Locate the cell with the specified text and output its [X, Y] center coordinate. 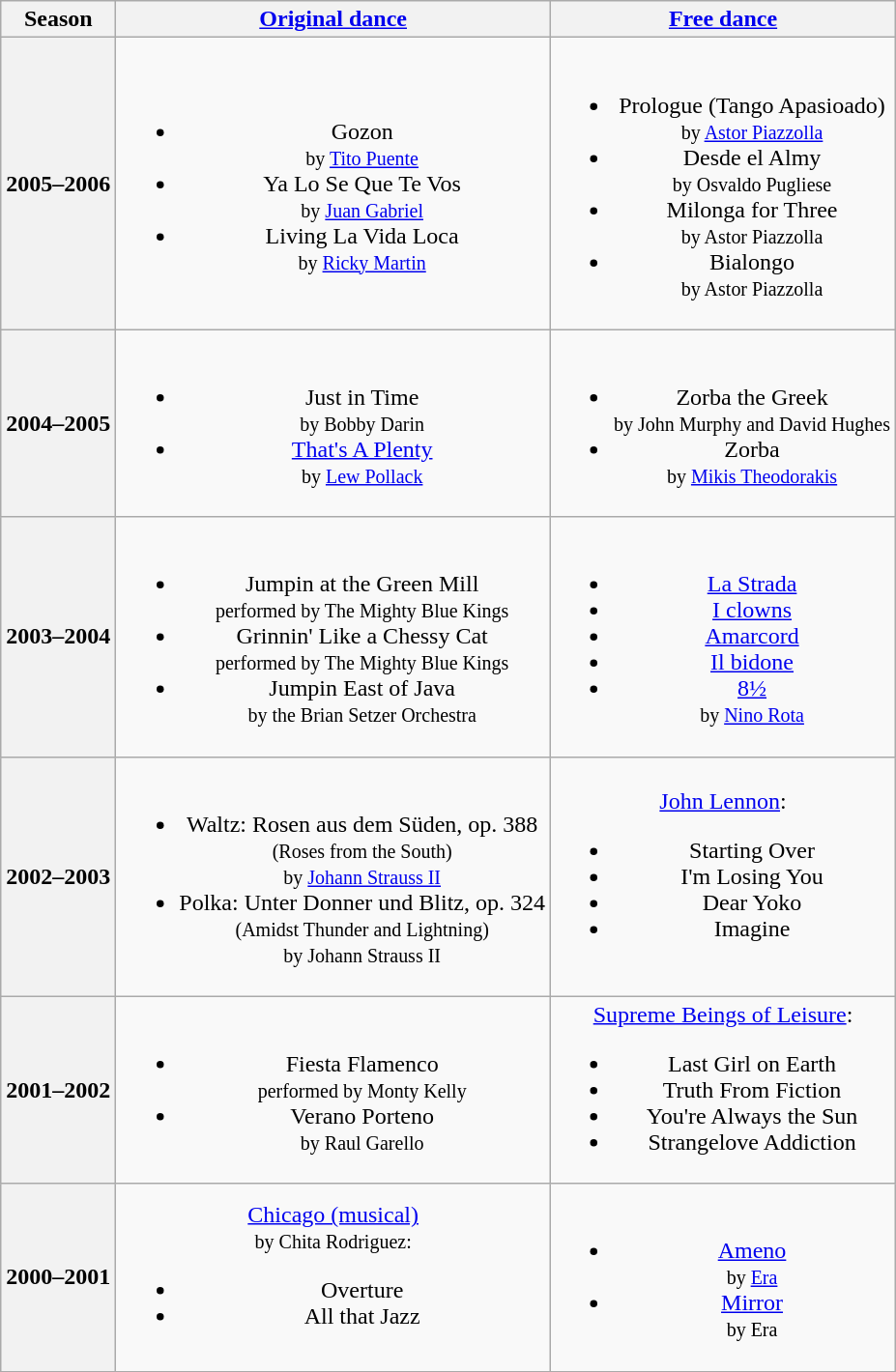
Prologue (Tango Apasioado) by Astor Piazzolla Desde el Almy by Osvaldo Pugliese Milonga for Three by Astor Piazzolla Bialongo by Astor Piazzolla [723, 184]
Just in Time by Bobby Darin That's A Plenty by Lew Pollack [333, 423]
Gozon by Tito Puente Ya Lo Se Que Te Vos by Juan Gabriel Living La Vida Loca by Ricky Martin [333, 184]
Ameno by Era Mirror by Era [723, 1277]
John Lennon:Starting OverI'm Losing YouDear YokoImagine [723, 876]
Fiesta Flamenco performed by Monty Kelly Verano Porteno by Raul Garello [333, 1090]
2003–2004 [58, 637]
La StradaI clownsAmarcordIl bidone8½ by Nino Rota [723, 637]
2001–2002 [58, 1090]
Zorba the Greek by John Murphy and David Hughes Zorba by Mikis Theodorakis [723, 423]
Season [58, 19]
Chicago (musical) by Chita Rodriguez: OvertureAll that Jazz [333, 1277]
2004–2005 [58, 423]
2005–2006 [58, 184]
2002–2003 [58, 876]
2000–2001 [58, 1277]
Free dance [723, 19]
Original dance [333, 19]
Supreme Beings of Leisure:Last Girl on EarthTruth From FictionYou're Always the SunStrangelove Addiction [723, 1090]
